From the cell containing the given text, extract its center point as (x, y) coordinate. 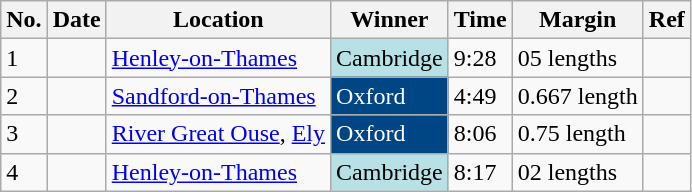
02 lengths (578, 172)
0.75 length (578, 134)
Ref (666, 20)
Date (76, 20)
Location (218, 20)
2 (24, 96)
05 lengths (578, 58)
9:28 (480, 58)
8:06 (480, 134)
No. (24, 20)
4:49 (480, 96)
4 (24, 172)
Time (480, 20)
1 (24, 58)
Sandford-on-Thames (218, 96)
Winner (390, 20)
0.667 length (578, 96)
3 (24, 134)
Margin (578, 20)
River Great Ouse, Ely (218, 134)
8:17 (480, 172)
